Identify which cell holds the provided text, then report its (X, Y) central coordinate. 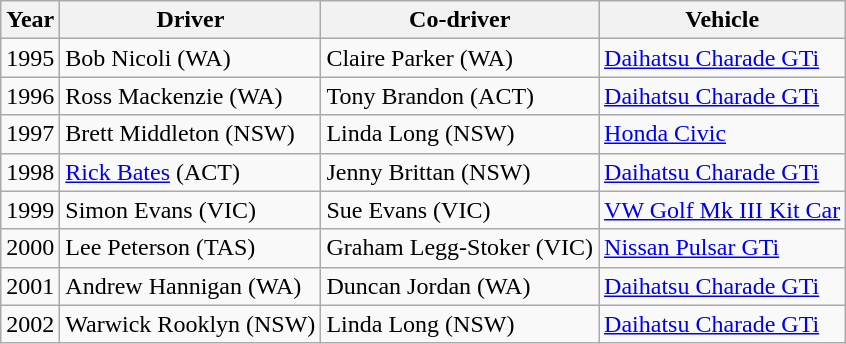
Sue Evans (VIC) (460, 210)
2000 (30, 248)
Driver (190, 20)
Warwick Rooklyn (NSW) (190, 324)
1996 (30, 96)
2001 (30, 286)
Honda Civic (722, 134)
Lee Peterson (TAS) (190, 248)
Andrew Hannigan (WA) (190, 286)
Nissan Pulsar GTi (722, 248)
1997 (30, 134)
Year (30, 20)
Jenny Brittan (NSW) (460, 172)
Tony Brandon (ACT) (460, 96)
Rick Bates (ACT) (190, 172)
1998 (30, 172)
Ross Mackenzie (WA) (190, 96)
Bob Nicoli (WA) (190, 58)
Co-driver (460, 20)
Claire Parker (WA) (460, 58)
Graham Legg-Stoker (VIC) (460, 248)
Duncan Jordan (WA) (460, 286)
2002 (30, 324)
1999 (30, 210)
1995 (30, 58)
VW Golf Mk III Kit Car (722, 210)
Vehicle (722, 20)
Simon Evans (VIC) (190, 210)
Brett Middleton (NSW) (190, 134)
